Search for the cell housing the specified text and yield its (x, y) center coordinate. 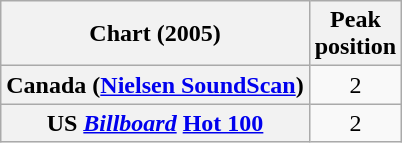
Chart (2005) (155, 34)
Canada (Nielsen SoundScan) (155, 85)
US Billboard Hot 100 (155, 123)
Peakposition (355, 34)
